For the text-containing cell, return its midpoint in [x, y] coordinate format. 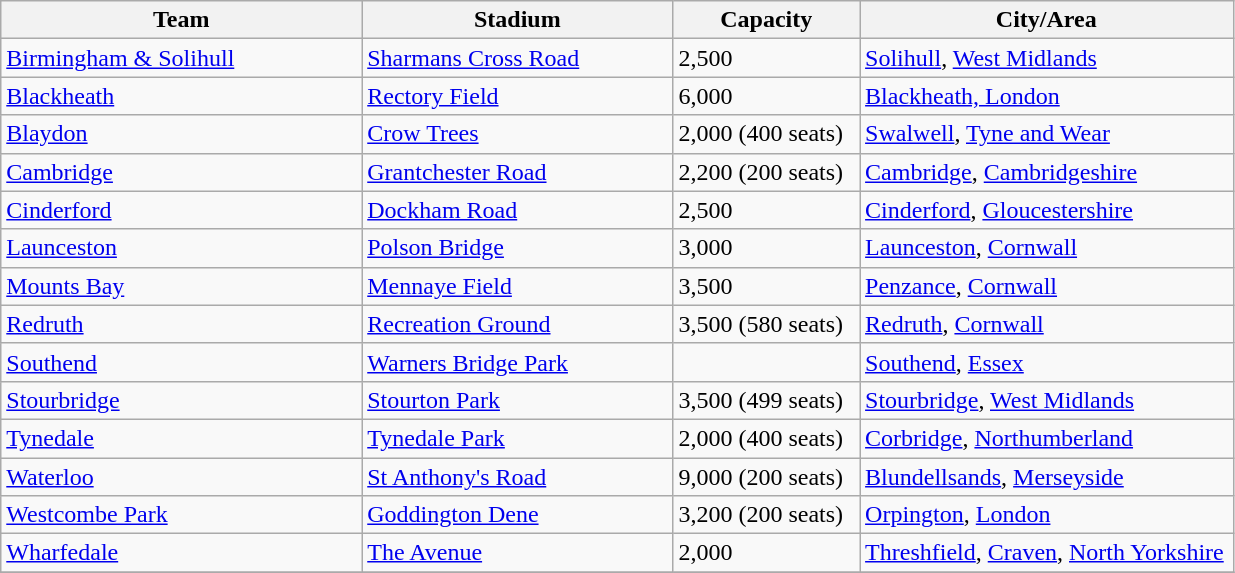
Grantchester Road [518, 172]
City/Area [1046, 20]
Redruth [182, 324]
6,000 [766, 96]
Mennaye Field [518, 286]
Blackheath [182, 96]
Cinderford, Gloucestershire [1046, 210]
Capacity [766, 20]
Orpington, London [1046, 515]
Cambridge [182, 172]
Crow Trees [518, 134]
Southend, Essex [1046, 362]
The Avenue [518, 553]
3,500 (499 seats) [766, 400]
Corbridge, Northumberland [1046, 438]
St Anthony's Road [518, 477]
Blaydon [182, 134]
Goddington Dene [518, 515]
Stourton Park [518, 400]
Launceston, Cornwall [1046, 248]
3,200 (200 seats) [766, 515]
Recreation Ground [518, 324]
Southend [182, 362]
Penzance, Cornwall [1046, 286]
Westcombe Park [182, 515]
Threshfield, Craven, North Yorkshire [1046, 553]
3,500 [766, 286]
Blundellsands, Merseyside [1046, 477]
Tynedale [182, 438]
3,500 (580 seats) [766, 324]
Redruth, Cornwall [1046, 324]
Waterloo [182, 477]
Wharfedale [182, 553]
Mounts Bay [182, 286]
Cambridge, Cambridgeshire [1046, 172]
Swalwell, Tyne and Wear [1046, 134]
Blackheath, London [1046, 96]
Polson Bridge [518, 248]
Birmingham & Solihull [182, 58]
Warners Bridge Park [518, 362]
Solihull, West Midlands [1046, 58]
3,000 [766, 248]
9,000 (200 seats) [766, 477]
Stadium [518, 20]
Team [182, 20]
Stourbridge [182, 400]
2,200 (200 seats) [766, 172]
Sharmans Cross Road [518, 58]
Launceston [182, 248]
Stourbridge, West Midlands [1046, 400]
Dockham Road [518, 210]
Tynedale Park [518, 438]
Cinderford [182, 210]
2,000 [766, 553]
Rectory Field [518, 96]
